Extract the [x, y] coordinate from the center of the cell holding the provided text.  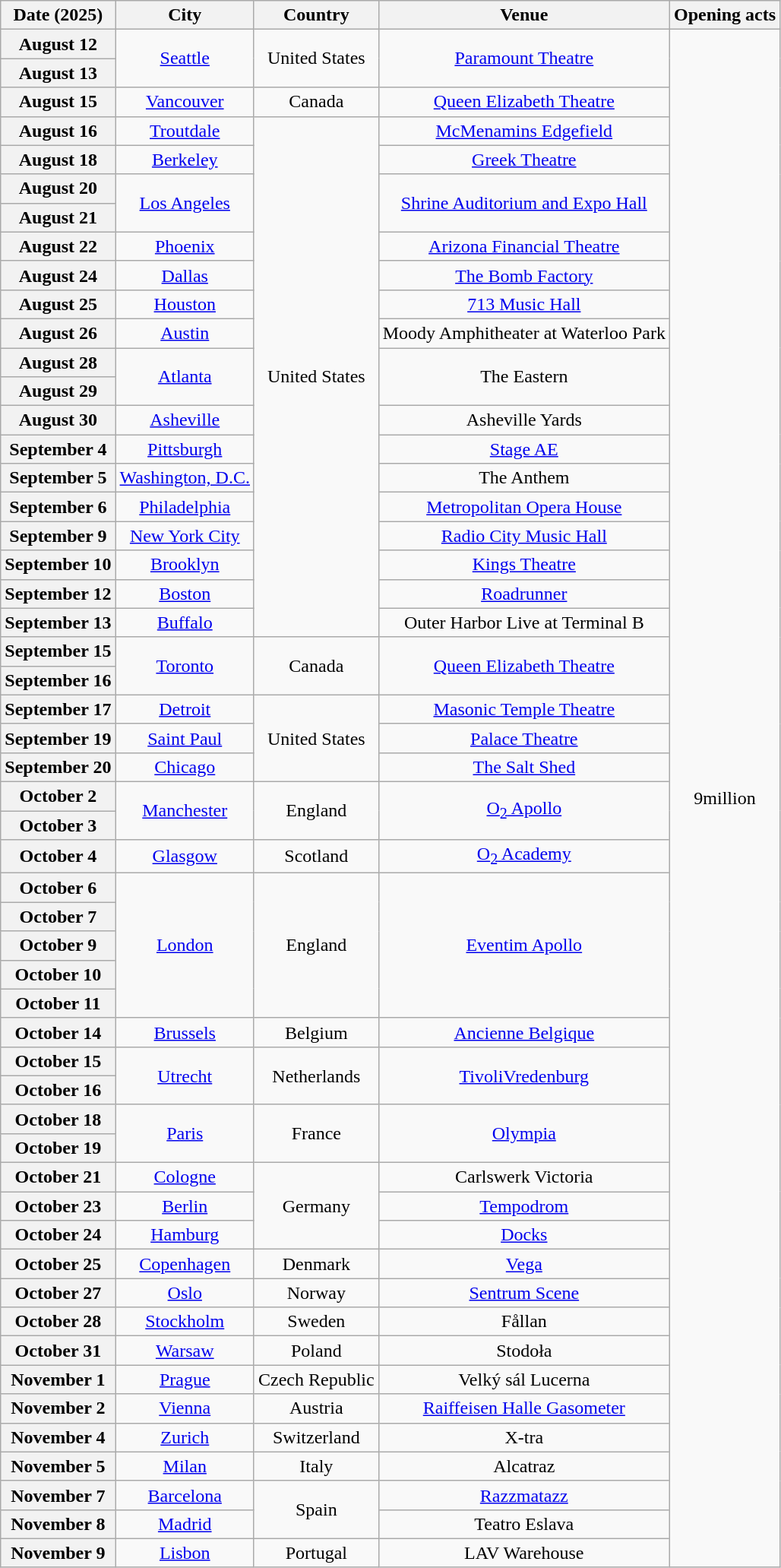
October 2 [58, 796]
October 3 [58, 825]
Teatro Eslava [524, 1524]
November 2 [58, 1408]
October 9 [58, 946]
Stodoła [524, 1351]
Spain [316, 1509]
November 5 [58, 1466]
October 27 [58, 1293]
TivoliVredenburg [524, 1075]
Seattle [185, 59]
The Salt Shed [524, 767]
Olympia [524, 1133]
September 5 [58, 478]
Metropolitan Opera House [524, 507]
September 12 [58, 594]
Palace Theatre [524, 738]
August 26 [58, 333]
New York City [185, 536]
Vega [524, 1264]
O2 Apollo [524, 810]
Date (2025) [58, 15]
Alcatraz [524, 1466]
Houston [185, 304]
Moody Amphitheater at Waterloo Park [524, 333]
Venue [524, 15]
Netherlands [316, 1075]
Stage AE [524, 449]
Buffalo [185, 622]
Berkeley [185, 160]
Velký sál Lucerna [524, 1380]
Tempodrom [524, 1206]
October 31 [58, 1351]
Scotland [316, 857]
October 25 [58, 1264]
August 20 [58, 188]
Eventim Apollo [524, 946]
October 4 [58, 857]
Carlswerk Victoria [524, 1177]
Razzmatazz [524, 1495]
Arizona Financial Theatre [524, 246]
Brooklyn [185, 565]
September 17 [58, 709]
August 22 [58, 246]
Washington, D.C. [185, 478]
August 28 [58, 363]
August 15 [58, 102]
September 16 [58, 680]
Masonic Temple Theatre [524, 709]
Pittsburgh [185, 449]
November 8 [58, 1524]
Hamburg [185, 1235]
Fållan [524, 1322]
August 16 [58, 131]
Toronto [185, 666]
Poland [316, 1351]
November 1 [58, 1380]
Norway [316, 1293]
The Anthem [524, 478]
Barcelona [185, 1495]
Chicago [185, 767]
Phoenix [185, 246]
France [316, 1133]
The Bomb Factory [524, 275]
August 18 [58, 160]
September 10 [58, 565]
August 12 [58, 44]
August 29 [58, 391]
October 18 [58, 1119]
Oslo [185, 1293]
Glasgow [185, 857]
November 7 [58, 1495]
Country [316, 15]
Paramount Theatre [524, 59]
Kings Theatre [524, 565]
October 10 [58, 974]
713 Music Hall [524, 304]
Brussels [185, 1032]
Dallas [185, 275]
Austria [316, 1408]
October 15 [58, 1061]
November 4 [58, 1437]
O2 Academy [524, 857]
Vancouver [185, 102]
Detroit [185, 709]
Paris [185, 1133]
November 9 [58, 1553]
Philadelphia [185, 507]
LAV Warehouse [524, 1553]
Saint Paul [185, 738]
August 24 [58, 275]
The Eastern [524, 377]
Austin [185, 333]
October 7 [58, 917]
August 25 [58, 304]
October 28 [58, 1322]
Denmark [316, 1264]
Zurich [185, 1437]
October 19 [58, 1148]
Asheville Yards [524, 420]
Italy [316, 1466]
Sweden [316, 1322]
Opening acts [725, 15]
October 24 [58, 1235]
Lisbon [185, 1553]
Shrine Auditorium and Expo Hall [524, 203]
September 15 [58, 651]
McMenamins Edgefield [524, 131]
September 4 [58, 449]
X-tra [524, 1437]
Docks [524, 1235]
August 13 [58, 73]
Switzerland [316, 1437]
Madrid [185, 1524]
Cologne [185, 1177]
Los Angeles [185, 203]
October 16 [58, 1090]
Belgium [316, 1032]
Stockholm [185, 1322]
Czech Republic [316, 1380]
Atlanta [185, 377]
Boston [185, 594]
City [185, 15]
Greek Theatre [524, 160]
September 9 [58, 536]
September 6 [58, 507]
October 21 [58, 1177]
Sentrum Scene [524, 1293]
Asheville [185, 420]
October 23 [58, 1206]
Berlin [185, 1206]
Utrecht [185, 1075]
Copenhagen [185, 1264]
9million [725, 799]
September 13 [58, 622]
August 30 [58, 420]
Prague [185, 1380]
Portugal [316, 1553]
Outer Harbor Live at Terminal B [524, 622]
Vienna [185, 1408]
Raiffeisen Halle Gasometer [524, 1408]
Germany [316, 1206]
Manchester [185, 810]
London [185, 946]
October 6 [58, 888]
August 21 [58, 217]
Roadrunner [524, 594]
Warsaw [185, 1351]
Milan [185, 1466]
October 11 [58, 1003]
October 14 [58, 1032]
Radio City Music Hall [524, 536]
September 20 [58, 767]
September 19 [58, 738]
Ancienne Belgique [524, 1032]
Troutdale [185, 131]
